Search for the cell housing the specified text and yield its [X, Y] center coordinate. 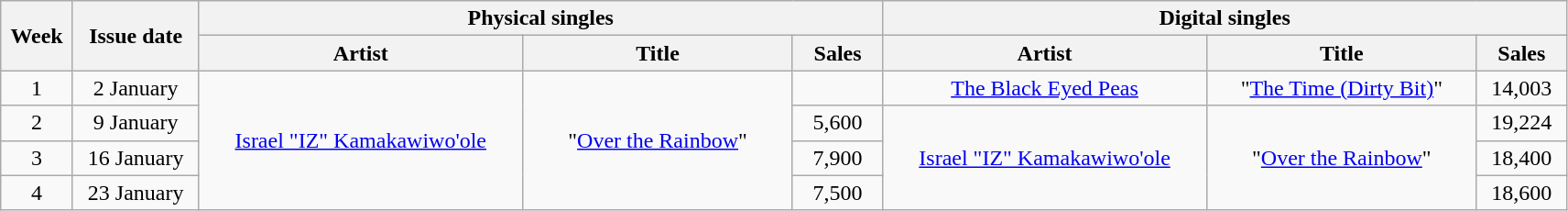
Physical singles [540, 18]
16 January [136, 158]
Digital singles [1225, 18]
5,600 [837, 123]
7,500 [837, 193]
Issue date [136, 36]
9 January [136, 123]
Week [37, 36]
"The Time (Dirty Bit)" [1341, 88]
3 [37, 158]
2 January [136, 88]
23 January [136, 193]
4 [37, 193]
14,003 [1521, 88]
2 [37, 123]
19,224 [1521, 123]
1 [37, 88]
18,600 [1521, 193]
18,400 [1521, 158]
7,900 [837, 158]
The Black Eyed Peas [1045, 88]
